Find where the given text appears and provide that cell's center as [x, y] coordinate. 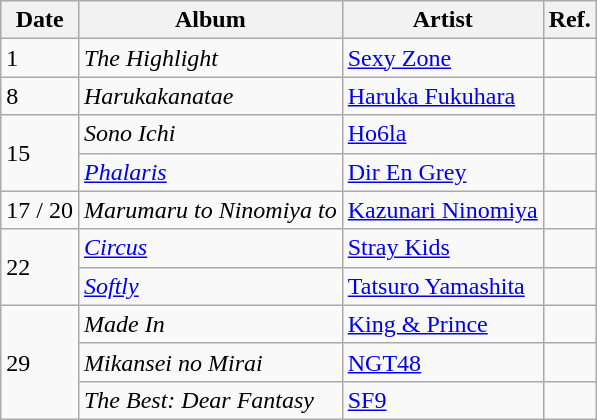
Sono Ichi [210, 134]
15 [40, 153]
Mikansei no Mirai [210, 362]
Circus [210, 248]
Stray Kids [442, 248]
Softly [210, 286]
Kazunari Ninomiya [442, 210]
Artist [442, 20]
17 / 20 [40, 210]
Made In [210, 324]
Sexy Zone [442, 58]
SF9 [442, 400]
The Highlight [210, 58]
NGT48 [442, 362]
1 [40, 58]
Marumaru to Ninomiya to [210, 210]
Harukakanatae [210, 96]
Album [210, 20]
Ref. [570, 20]
29 [40, 362]
Phalaris [210, 172]
22 [40, 267]
8 [40, 96]
The Best: Dear Fantasy [210, 400]
Dir En Grey [442, 172]
Tatsuro Yamashita [442, 286]
Date [40, 20]
King & Prince [442, 324]
Haruka Fukuhara [442, 96]
Ho6la [442, 134]
